Provide the (X, Y) coordinate of the cell's center where the given text is located.  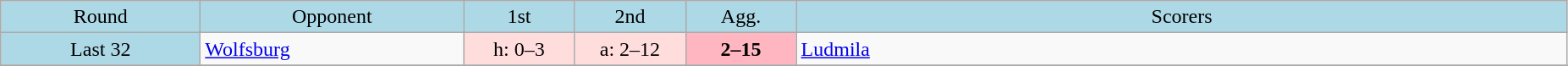
Opponent (332, 17)
Ludmila (1181, 49)
Round (101, 17)
2nd (630, 17)
h: 0–3 (520, 49)
Wolfsburg (332, 49)
a: 2–12 (630, 49)
2–15 (741, 49)
Agg. (741, 17)
1st (520, 17)
Scorers (1181, 17)
Last 32 (101, 49)
